From the cell containing the given text, extract its center point as (x, y) coordinate. 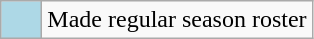
Made regular season roster (177, 20)
